Output the [x, y] coordinate of the center of the cell containing the given text.  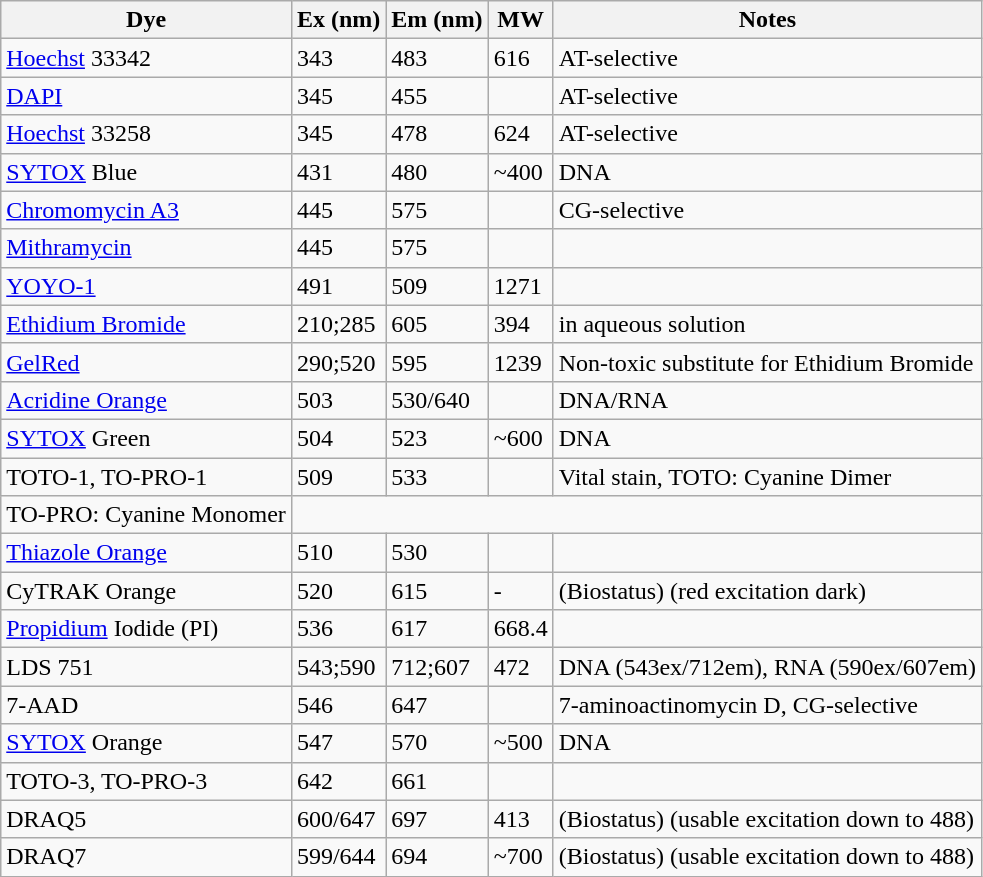
LDS 751 [146, 667]
Acridine Orange [146, 400]
~500 [520, 743]
- [520, 591]
624 [520, 134]
413 [520, 819]
SYTOX Orange [146, 743]
455 [437, 96]
~700 [520, 857]
TOTO-1, TO-PRO-1 [146, 477]
504 [338, 438]
Thiazole Orange [146, 553]
Ex (nm) [338, 20]
394 [520, 324]
SYTOX Green [146, 438]
Notes [767, 20]
DNA/RNA [767, 400]
343 [338, 58]
Ethidium Bromide [146, 324]
478 [437, 134]
1239 [520, 362]
290;520 [338, 362]
543;590 [338, 667]
Vital stain, TOTO: Cyanine Dimer [767, 477]
YOYO-1 [146, 286]
7-AAD [146, 705]
530 [437, 553]
Mithramycin [146, 248]
DRAQ5 [146, 819]
510 [338, 553]
523 [437, 438]
DNA (543ex/712em), RNA (590ex/607em) [767, 667]
CyTRAK Orange [146, 591]
483 [437, 58]
570 [437, 743]
210;285 [338, 324]
536 [338, 629]
472 [520, 667]
712;607 [437, 667]
547 [338, 743]
Propidium Iodide (PI) [146, 629]
in aqueous solution [767, 324]
CG-selective [767, 210]
599/644 [338, 857]
642 [338, 781]
7-aminoactinomycin D, CG-selective [767, 705]
(Biostatus) (red excitation dark) [767, 591]
~600 [520, 438]
491 [338, 286]
595 [437, 362]
546 [338, 705]
SYTOX Blue [146, 172]
600/647 [338, 819]
530/640 [437, 400]
520 [338, 591]
~400 [520, 172]
Hoechst 33342 [146, 58]
Dye [146, 20]
697 [437, 819]
Hoechst 33258 [146, 134]
647 [437, 705]
Chromomycin A3 [146, 210]
533 [437, 477]
480 [437, 172]
MW [520, 20]
616 [520, 58]
431 [338, 172]
GelRed [146, 362]
DAPI [146, 96]
503 [338, 400]
668.4 [520, 629]
TO-PRO: Cyanine Monomer [146, 515]
Em (nm) [437, 20]
DRAQ7 [146, 857]
617 [437, 629]
1271 [520, 286]
661 [437, 781]
615 [437, 591]
Non-toxic substitute for Ethidium Bromide [767, 362]
694 [437, 857]
605 [437, 324]
TOTO-3, TO-PRO-3 [146, 781]
